Identify which cell holds the provided text, then report its [X, Y] central coordinate. 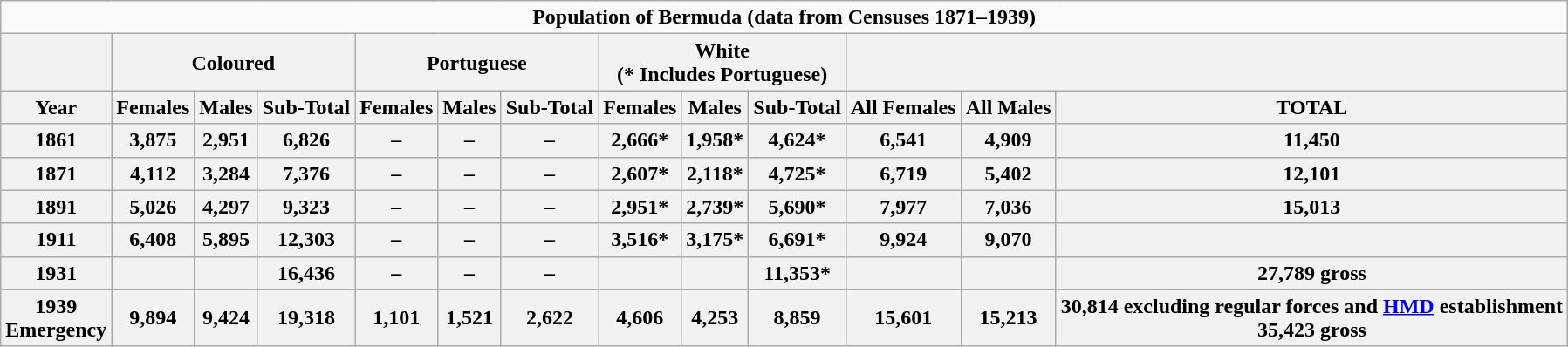
5,690* [798, 207]
4,253 [716, 317]
12,303 [306, 240]
2,622 [550, 317]
2,739* [716, 207]
9,070 [1009, 240]
TOTAL [1311, 107]
4,112 [154, 173]
3,516* [640, 240]
1891 [56, 207]
6,691* [798, 240]
7,036 [1009, 207]
5,895 [226, 240]
2,666* [640, 140]
9,424 [226, 317]
11,450 [1311, 140]
1911 [56, 240]
30,814 excluding regular forces and HMD establishment35,423 gross [1311, 317]
2,607* [640, 173]
8,859 [798, 317]
9,924 [903, 240]
1939Emergency [56, 317]
7,977 [903, 207]
11,353* [798, 273]
4,909 [1009, 140]
1861 [56, 140]
15,601 [903, 317]
6,719 [903, 173]
6,408 [154, 240]
16,436 [306, 273]
27,789 gross [1311, 273]
6,541 [903, 140]
12,101 [1311, 173]
Portuguese [476, 63]
1,101 [396, 317]
2,951* [640, 207]
White(* Includes Portuguese) [722, 63]
15,013 [1311, 207]
2,118* [716, 173]
1,958* [716, 140]
Coloured [234, 63]
9,323 [306, 207]
Population of Bermuda (data from Censuses 1871–1939) [784, 17]
5,402 [1009, 173]
1,521 [469, 317]
4,297 [226, 207]
4,725* [798, 173]
1871 [56, 173]
5,026 [154, 207]
2,951 [226, 140]
3,875 [154, 140]
Year [56, 107]
All Males [1009, 107]
6,826 [306, 140]
7,376 [306, 173]
4,624* [798, 140]
19,318 [306, 317]
9,894 [154, 317]
4,606 [640, 317]
3,284 [226, 173]
All Females [903, 107]
1931 [56, 273]
15,213 [1009, 317]
3,175* [716, 240]
